Detect which cell encompasses the target text, then output its (x, y) center coordinate. 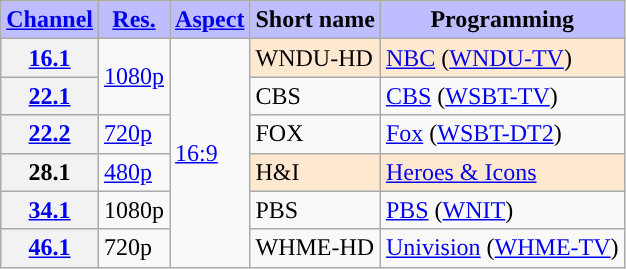
480p (134, 172)
22.1 (50, 96)
WNDU-HD (315, 58)
Channel (50, 20)
Heroes & Icons (502, 172)
Res. (134, 20)
Aspect (210, 20)
Programming (502, 20)
WHME-HD (315, 248)
NBC (WNDU-TV) (502, 58)
CBS (315, 96)
FOX (315, 134)
16.1 (50, 58)
16:9 (210, 153)
CBS (WSBT-TV) (502, 96)
PBS (WNIT) (502, 210)
28.1 (50, 172)
34.1 (50, 210)
Univision (WHME-TV) (502, 248)
H&I (315, 172)
PBS (315, 210)
Fox (WSBT-DT2) (502, 134)
46.1 (50, 248)
22.2 (50, 134)
Short name (315, 20)
